Determine the (X, Y) coordinate at the center of the cell enclosing the given text.  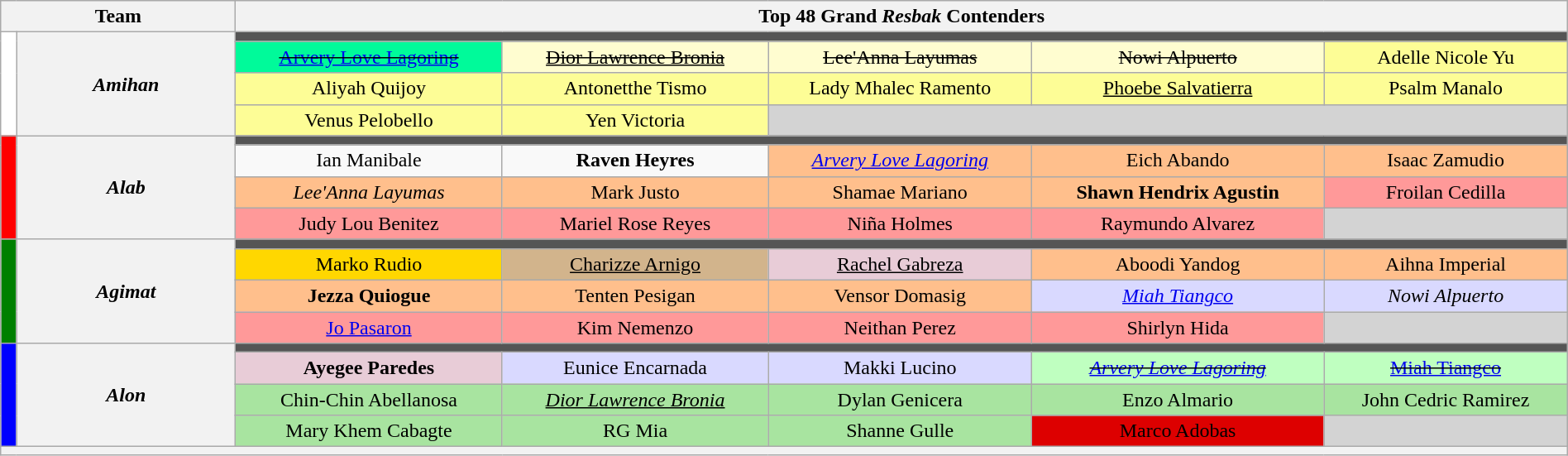
Shamae Mariano (900, 192)
Psalm Manalo (1446, 89)
Dylan Genicera (900, 400)
Eunice Encarnada (635, 368)
Team (118, 17)
Aihna Imperial (1446, 264)
Adelle Nicole Yu (1446, 57)
Shawn Hendrix Agustin (1178, 192)
Tenten Pesigan (635, 295)
Chin-Chin Abellanosa (369, 400)
Niña Holmes (900, 223)
Judy Lou Benitez (369, 223)
Venus Pelobello (369, 120)
Marko Rudio (369, 264)
Mark Justo (635, 192)
RG Mia (635, 431)
Jo Pasaron (369, 327)
Amihan (126, 84)
Marco Adobas (1178, 431)
Ian Manibale (369, 161)
Enzo Almario (1178, 400)
Froilan Cedilla (1446, 192)
Antonetthe Tismo (635, 89)
Top 48 Grand Resbak Contenders (901, 17)
Shanne Gulle (900, 431)
Makki Lucino (900, 368)
Agimat (126, 291)
Lady Mhalec Ramento (900, 89)
John Cedric Ramirez (1446, 400)
Ayegee Paredes (369, 368)
Raymundo Alvarez (1178, 223)
Shirlyn Hida (1178, 327)
Alon (126, 396)
Charizze Arnigo (635, 264)
Rachel Gabreza (900, 264)
Mariel Rose Reyes (635, 223)
Mary Khem Cabagte (369, 431)
Yen Victoria (635, 120)
Vensor Domasig (900, 295)
Kim Nemenzo (635, 327)
Alab (126, 187)
Jezza Quiogue (369, 295)
Isaac Zamudio (1446, 161)
Aboodi Yandog (1178, 264)
Aliyah Quijoy (369, 89)
Phoebe Salvatierra (1178, 89)
Raven Heyres (635, 161)
Neithan Perez (900, 327)
Eich Abando (1178, 161)
